From the cell containing the given text, extract its center point as (x, y) coordinate. 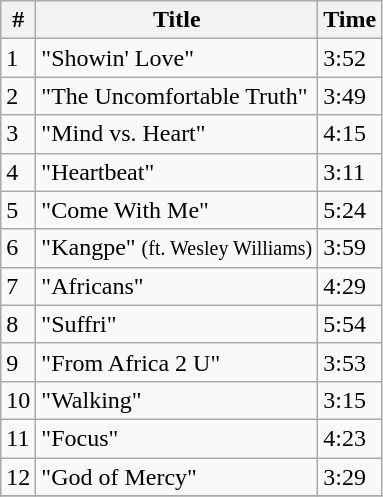
"Heartbeat" (177, 172)
"From Africa 2 U" (177, 362)
3:29 (350, 477)
# (18, 20)
"Focus" (177, 438)
1 (18, 58)
5:24 (350, 210)
3:11 (350, 172)
4:15 (350, 134)
6 (18, 248)
3 (18, 134)
5 (18, 210)
3:59 (350, 248)
Title (177, 20)
11 (18, 438)
4:29 (350, 286)
3:49 (350, 96)
"God of Mercy" (177, 477)
Time (350, 20)
3:15 (350, 400)
10 (18, 400)
8 (18, 324)
3:53 (350, 362)
4:23 (350, 438)
"Kangpe" (ft. Wesley Williams) (177, 248)
4 (18, 172)
"Africans" (177, 286)
"Suffri" (177, 324)
"The Uncomfortable Truth" (177, 96)
7 (18, 286)
"Walking" (177, 400)
"Showin' Love" (177, 58)
"Mind vs. Heart" (177, 134)
5:54 (350, 324)
2 (18, 96)
12 (18, 477)
9 (18, 362)
"Come With Me" (177, 210)
3:52 (350, 58)
